Locate the cell with the specified text and output its [X, Y] center coordinate. 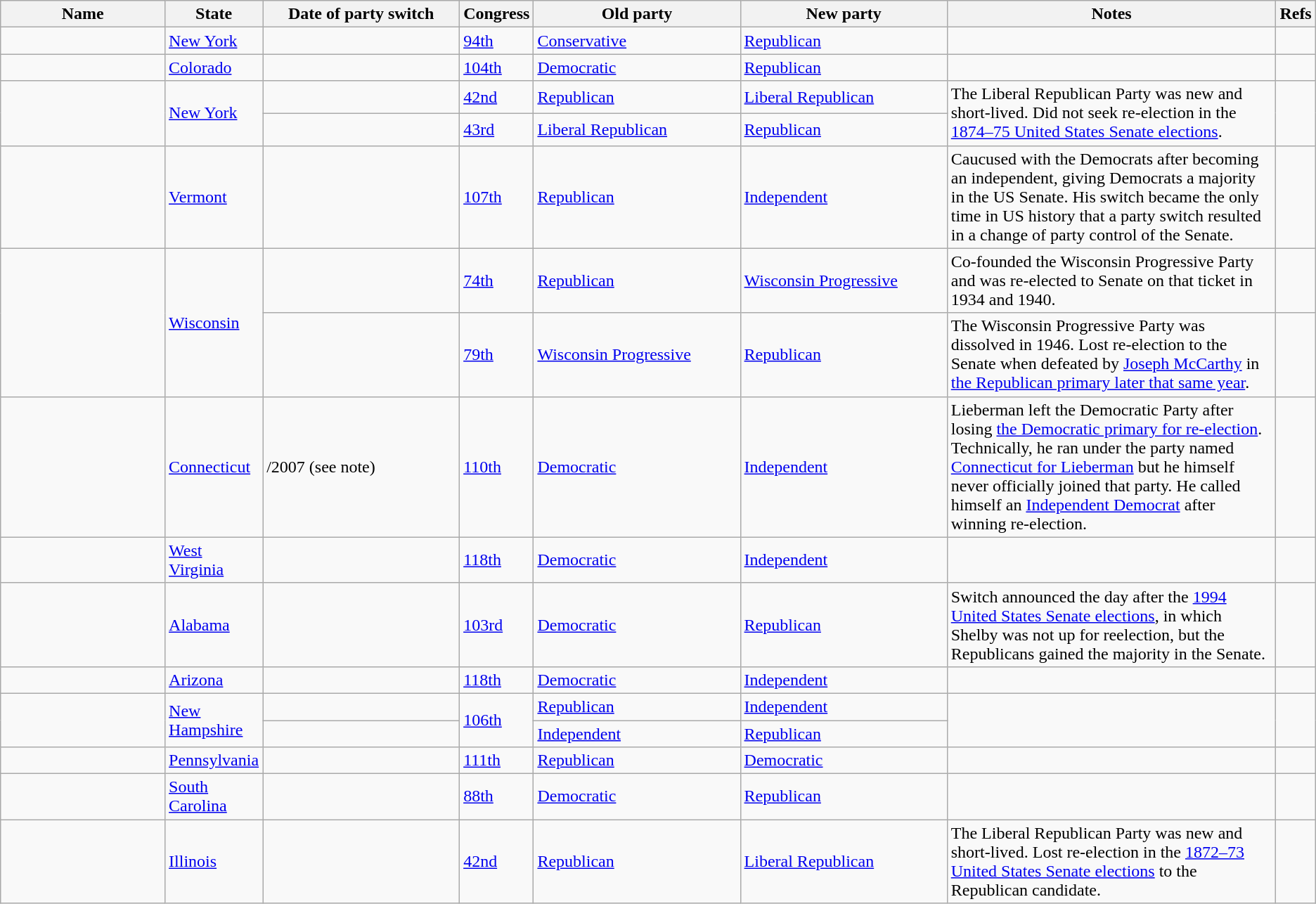
Congress [496, 14]
Alabama [214, 624]
Date of party switch [361, 14]
Wisconsin [214, 322]
110th [496, 467]
Arizona [214, 680]
107th [496, 197]
74th [496, 280]
Pennsylvania [214, 761]
106th [496, 720]
/2007 (see note) [361, 467]
Co-founded the Wisconsin Progressive Party and was re-elected to Senate on that ticket in 1934 and 1940. [1111, 280]
Conservative [637, 41]
Notes [1111, 14]
The Liberal Republican Party was new and short-lived. Lost re-election in the 1872–73 United States Senate elections to the Republican candidate. [1111, 862]
88th [496, 797]
Illinois [214, 862]
94th [496, 41]
The Liberal Republican Party was new and short-lived. Did not seek re-election in the 1874–75 United States Senate elections. [1111, 113]
State [214, 14]
104th [496, 67]
South Carolina [214, 797]
43rd [496, 129]
Connecticut [214, 467]
Colorado [214, 67]
Refs [1296, 14]
New party [844, 14]
Vermont [214, 197]
West Virginia [214, 560]
Old party [637, 14]
Name [83, 14]
New Hampshire [214, 720]
79th [496, 354]
111th [496, 761]
103rd [496, 624]
